Scan for the cell matching the given text and deliver its [X, Y] coordinate at center. 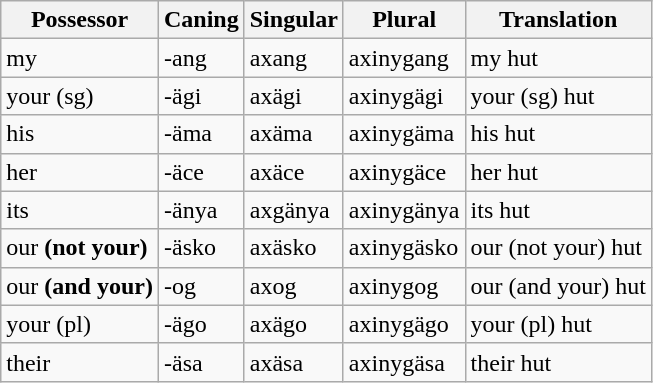
its [80, 210]
our (not your) [80, 248]
Caning [201, 20]
her [80, 172]
axäce [294, 172]
axinygäsa [404, 362]
our (and your) [80, 286]
axang [294, 58]
-äma [201, 134]
Translation [558, 20]
-änya [201, 210]
axinygäce [404, 172]
Possessor [80, 20]
axäma [294, 134]
its hut [558, 210]
his hut [558, 134]
his [80, 134]
your (pl) [80, 324]
axägi [294, 96]
your (sg) hut [558, 96]
-og [201, 286]
their [80, 362]
axägo [294, 324]
axinygog [404, 286]
axog [294, 286]
her hut [558, 172]
your (pl) hut [558, 324]
axinygäsko [404, 248]
axinygäma [404, 134]
Plural [404, 20]
axinygang [404, 58]
-äsko [201, 248]
axgänya [294, 210]
-äce [201, 172]
Singular [294, 20]
my hut [558, 58]
axinygänya [404, 210]
axäsko [294, 248]
my [80, 58]
axäsa [294, 362]
-ägi [201, 96]
axinygägi [404, 96]
our (not your) hut [558, 248]
-äsa [201, 362]
axinygägo [404, 324]
their hut [558, 362]
our (and your) hut [558, 286]
-ägo [201, 324]
-ang [201, 58]
your (sg) [80, 96]
